Identify which cell holds the provided text, then report its [X, Y] central coordinate. 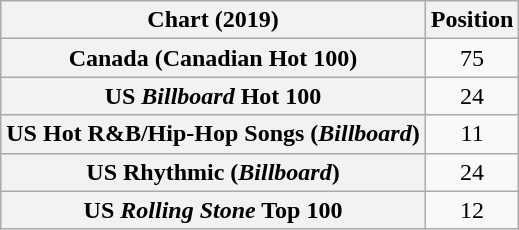
US Hot R&B/Hip-Hop Songs (Billboard) [213, 134]
US Billboard Hot 100 [213, 96]
75 [472, 58]
11 [472, 134]
Position [472, 20]
Canada (Canadian Hot 100) [213, 58]
Chart (2019) [213, 20]
US Rolling Stone Top 100 [213, 210]
US Rhythmic (Billboard) [213, 172]
12 [472, 210]
